Return [X, Y] of the center of cell containing provided text 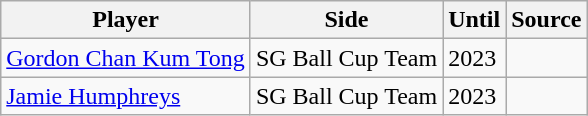
Side [346, 20]
Jamie Humphreys [126, 96]
Until [474, 20]
Gordon Chan Kum Tong [126, 58]
Player [126, 20]
Source [546, 20]
